Scan for the cell matching the given text and deliver its (x, y) coordinate at center. 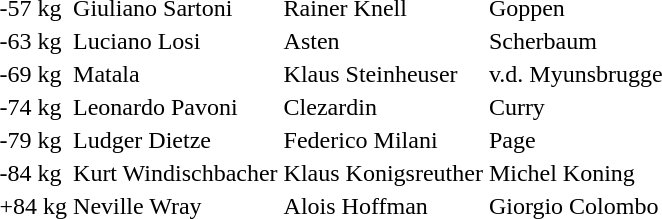
Kurt Windischbacher (176, 173)
Ludger Dietze (176, 140)
Leonardo Pavoni (176, 107)
Matala (176, 74)
Asten (383, 41)
Federico Milani (383, 140)
Klaus Steinheuser (383, 74)
Clezardin (383, 107)
Klaus Konigsreuther (383, 173)
Luciano Losi (176, 41)
